Return the [x, y] coordinate for the center point of the cell that contains the specified text.  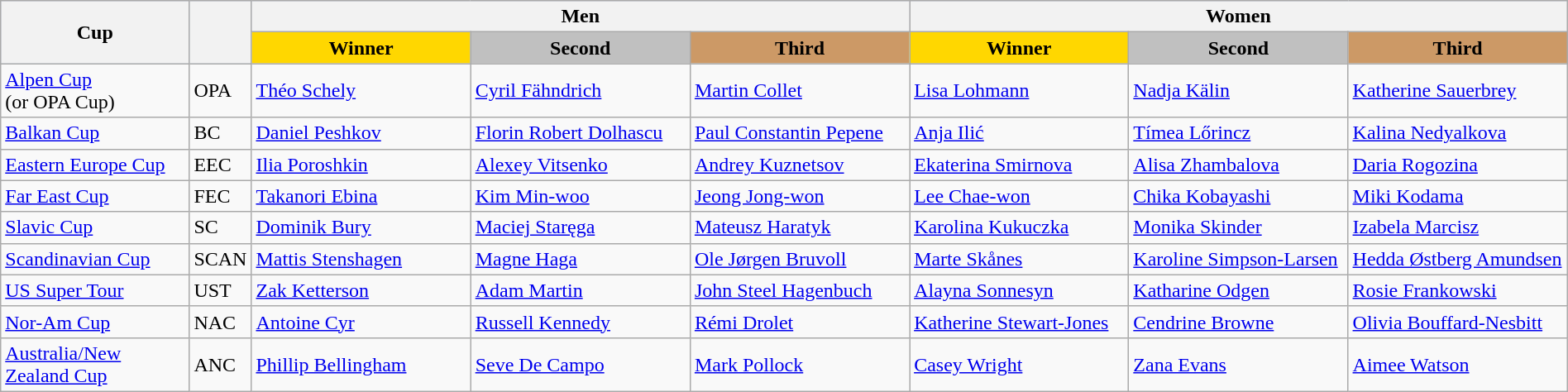
Paul Constantin Pepene [799, 133]
Jeong Jong-won [799, 196]
Slavic Cup [95, 227]
Kim Min-woo [581, 196]
Hedda Østberg Amundsen [1457, 259]
Karoline Simpson-Larsen [1239, 259]
Eastern Europe Cup [95, 165]
Women [1239, 17]
Mateusz Haratyk [799, 227]
Zana Evans [1239, 364]
John Steel Hagenbuch [799, 290]
Cup [95, 32]
Lee Chae-won [1019, 196]
Lisa Lohmann [1019, 91]
Rémi Drolet [799, 322]
BC [220, 133]
Casey Wright [1019, 364]
Florin Robert Dolhascu [581, 133]
Mark Pollock [799, 364]
Nor-Am Cup [95, 322]
Scandinavian Cup [95, 259]
Russell Kennedy [581, 322]
Katherine Sauerbrey [1457, 91]
Andrey Kuznetsov [799, 165]
Olivia Bouffard-Nesbitt [1457, 322]
Balkan Cup [95, 133]
NAC [220, 322]
Alayna Sonnesyn [1019, 290]
Australia/New Zealand Cup [95, 364]
Martin Collet [799, 91]
SCAN [220, 259]
Marte Skånes [1019, 259]
UST [220, 290]
Takanori Ebina [361, 196]
Karolina Kukuczka [1019, 227]
Théo Schely [361, 91]
Rosie Frankowski [1457, 290]
Alpen Cup(or OPA Cup) [95, 91]
Maciej Staręga [581, 227]
Katherine Stewart-Jones [1019, 322]
Daniel Peshkov [361, 133]
Far East Cup [95, 196]
Chika Kobayashi [1239, 196]
Alisa Zhambalova [1239, 165]
Katharine Odgen [1239, 290]
Antoine Cyr [361, 322]
Ilia Poroshkin [361, 165]
Phillip Bellingham [361, 364]
Ole Jørgen Bruvoll [799, 259]
SC [220, 227]
OPA [220, 91]
Mattis Stenshagen [361, 259]
FEC [220, 196]
Monika Skinder [1239, 227]
Cendrine Browne [1239, 322]
Aimee Watson [1457, 364]
Anja Ilić [1019, 133]
Adam Martin [581, 290]
Zak Ketterson [361, 290]
US Super Tour [95, 290]
Nadja Kälin [1239, 91]
Men [581, 17]
Izabela Marcisz [1457, 227]
ANC [220, 364]
Tímea Lőrincz [1239, 133]
Daria Rogozina [1457, 165]
Dominik Bury [361, 227]
Magne Haga [581, 259]
Miki Kodama [1457, 196]
Ekaterina Smirnova [1019, 165]
Kalina Nedyalkova [1457, 133]
Alexey Vitsenko [581, 165]
Seve De Campo [581, 364]
Cyril Fähndrich [581, 91]
EEC [220, 165]
